From the cell containing the given text, extract its center point as (X, Y) coordinate. 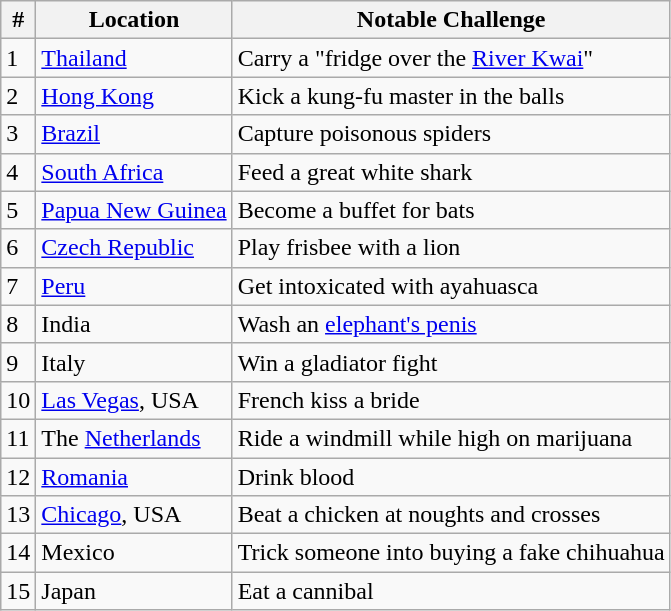
Eat a cannibal (451, 591)
French kiss a bride (451, 400)
7 (18, 286)
Peru (134, 286)
2 (18, 96)
Ride a windmill while high on marijuana (451, 438)
13 (18, 515)
Italy (134, 362)
Las Vegas, USA (134, 400)
Brazil (134, 134)
5 (18, 210)
South Africa (134, 172)
Trick someone into buying a fake chihuahua (451, 553)
1 (18, 58)
11 (18, 438)
10 (18, 400)
Romania (134, 477)
Feed a great white shark (451, 172)
12 (18, 477)
Thailand (134, 58)
Play frisbee with a lion (451, 248)
Kick a kung-fu master in the balls (451, 96)
Papua New Guinea (134, 210)
Beat a chicken at noughts and crosses (451, 515)
Carry a "fridge over the River Kwai" (451, 58)
9 (18, 362)
6 (18, 248)
14 (18, 553)
Win a gladiator fight (451, 362)
Location (134, 20)
The Netherlands (134, 438)
Chicago, USA (134, 515)
8 (18, 324)
Notable Challenge (451, 20)
Capture poisonous spiders (451, 134)
Czech Republic (134, 248)
Become a buffet for bats (451, 210)
India (134, 324)
Wash an elephant's penis (451, 324)
Drink blood (451, 477)
Get intoxicated with ayahuasca (451, 286)
Japan (134, 591)
# (18, 20)
Mexico (134, 553)
Hong Kong (134, 96)
3 (18, 134)
4 (18, 172)
15 (18, 591)
